Scan for the cell matching the given text and deliver its (X, Y) coordinate at center. 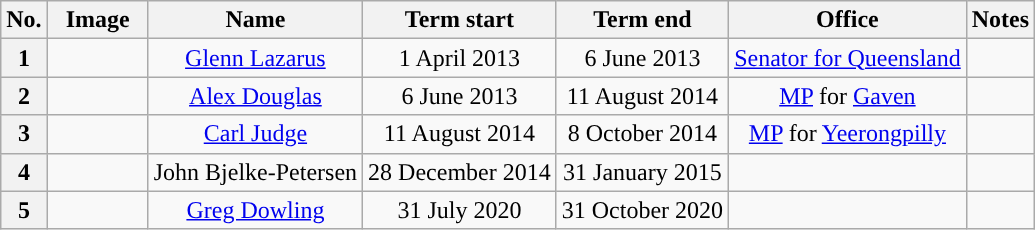
31 July 2020 (460, 210)
MP for Gaven (848, 96)
Greg Dowling (255, 210)
31 January 2015 (642, 172)
28 December 2014 (460, 172)
2 (24, 96)
Term start (460, 20)
No. (24, 20)
31 October 2020 (642, 210)
5 (24, 210)
4 (24, 172)
Senator for Queensland (848, 58)
3 (24, 134)
Carl Judge (255, 134)
John Bjelke-Petersen (255, 172)
Name (255, 20)
Notes (1000, 20)
Glenn Lazarus (255, 58)
1 (24, 58)
Office (848, 20)
MP for Yeerongpilly (848, 134)
8 October 2014 (642, 134)
Term end (642, 20)
Image (98, 20)
Alex Douglas (255, 96)
1 April 2013 (460, 58)
